Output the [X, Y] coordinate of the center of the cell containing the given text.  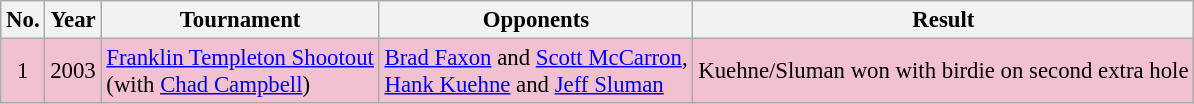
Franklin Templeton Shootout(with Chad Campbell) [240, 72]
Year [73, 20]
Tournament [240, 20]
Result [944, 20]
2003 [73, 72]
Opponents [536, 20]
1 [23, 72]
No. [23, 20]
Kuehne/Sluman won with birdie on second extra hole [944, 72]
Brad Faxon and Scott McCarron, Hank Kuehne and Jeff Sluman [536, 72]
